From the cell containing the given text, extract its center point as (X, Y) coordinate. 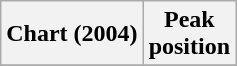
Chart (2004) (72, 34)
Peakposition (189, 34)
